Search for the cell housing the specified text and yield its (x, y) center coordinate. 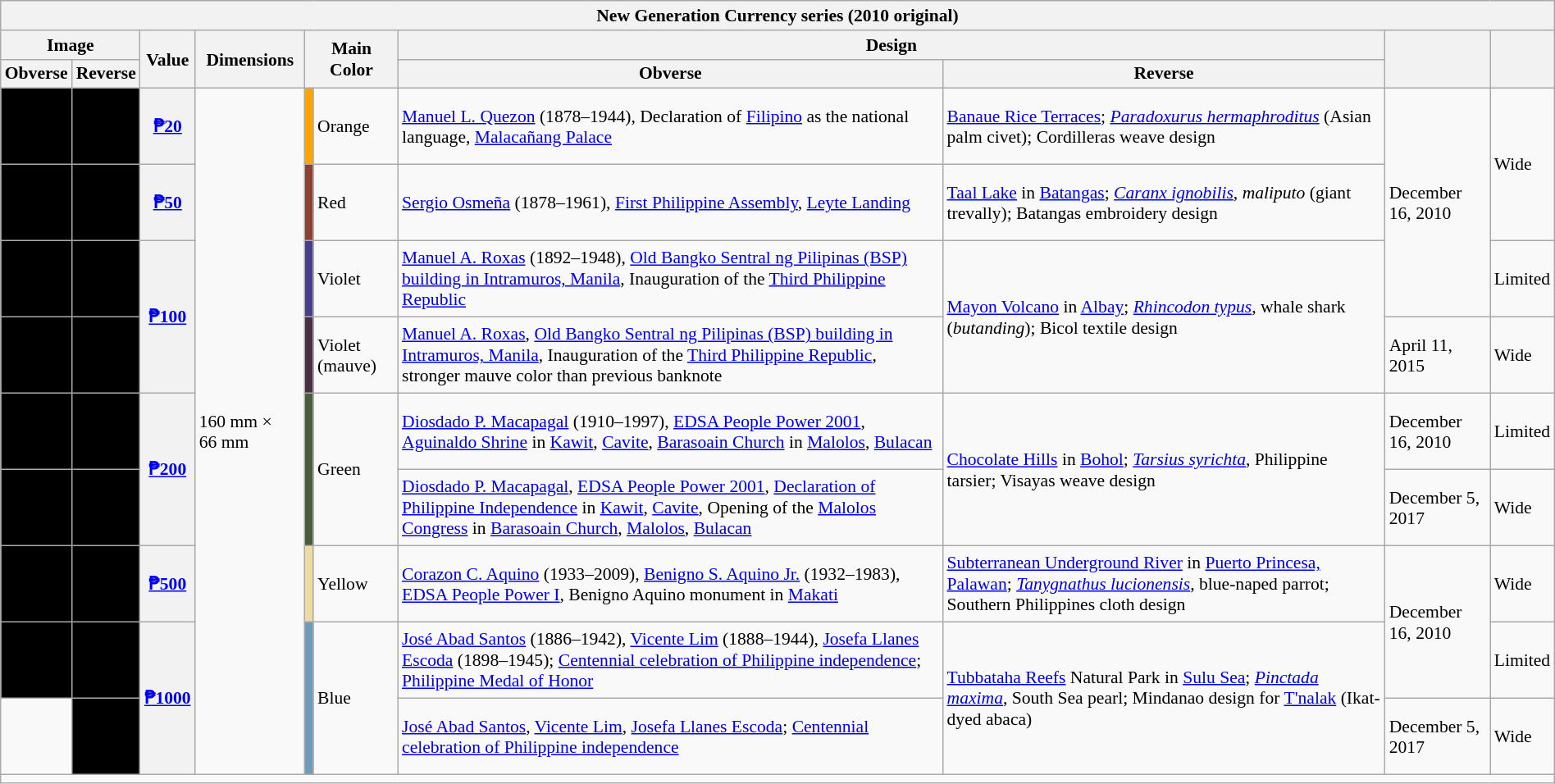
Manuel A. Roxas (1892–1948), Old Bangko Sentral ng Pilipinas (BSP) building in Intramuros, Manila, Inauguration of the Third Philippine Republic (670, 279)
₱500 (167, 584)
₱100 (167, 317)
Violet (mauve) (356, 356)
Mayon Volcano in Albay; Rhincodon typus, whale shark (butanding); Bicol textile design (1165, 317)
Dimensions (250, 59)
Orange (356, 126)
Corazon C. Aquino (1933–2009), Benigno S. Aquino Jr. (1932–1983), EDSA People Power I, Benigno Aquino monument in Makati (670, 584)
Yellow (356, 584)
New Generation Currency series (2010 original) (777, 16)
Manuel L. Quezon (1878–1944), Declaration of Filipino as the national language, Malacañang Palace (670, 126)
₱50 (167, 203)
Diosdado P. Macapagal (1910–1997), EDSA People Power 2001, Aguinaldo Shrine in Kawit, Cavite, Barasoain Church in Malolos, Bulacan (670, 431)
Banaue Rice Terraces; Paradoxurus hermaphroditus (Asian palm civet); Cordilleras weave design (1165, 126)
Main Color (351, 59)
₱20 (167, 126)
Green (356, 470)
Violet (356, 279)
₱200 (167, 470)
Blue (356, 699)
Subterranean Underground River in Puerto Princesa, Palawan; Tanygnathus lucionensis, blue-naped parrot; Southern Philippines cloth design (1165, 584)
₱1000 (167, 699)
Design (892, 44)
Red (356, 203)
April 11, 2015 (1438, 356)
José Abad Santos, Vicente Lim, Josefa Llanes Escoda; Centennial celebration of Philippine independence (670, 736)
160 mm × 66 mm (250, 431)
Value (167, 59)
Chocolate Hills in Bohol; Tarsius syrichta, Philippine tarsier; Visayas weave design (1165, 470)
Tubbataha Reefs Natural Park in Sulu Sea; Pinctada maxima, South Sea pearl; Mindanao design for T'nalak (Ikat-dyed abaca) (1165, 699)
Taal Lake in Batangas; Caranx ignobilis, maliputo (giant trevally); Batangas embroidery design (1165, 203)
Image (71, 44)
Sergio Osmeña (1878–1961), First Philippine Assembly, Leyte Landing (670, 203)
